Pinpoint the cell where the given text exists, returning its [x, y] midpoint coordinate. 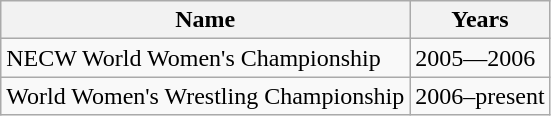
2005—2006 [480, 58]
2006–present [480, 96]
Name [206, 20]
Years [480, 20]
NECW World Women's Championship [206, 58]
World Women's Wrestling Championship [206, 96]
